Find where the given text appears and provide that cell's center as (X, Y) coordinate. 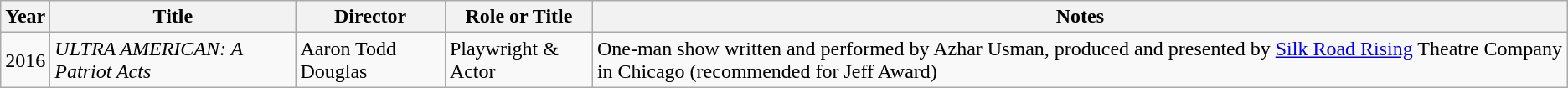
Aaron Todd Douglas (370, 60)
Playwright & Actor (518, 60)
One-man show written and performed by Azhar Usman, produced and presented by Silk Road Rising Theatre Company in Chicago (recommended for Jeff Award) (1080, 60)
Title (173, 17)
2016 (25, 60)
Notes (1080, 17)
Director (370, 17)
Role or Title (518, 17)
ULTRA AMERICAN: A Patriot Acts (173, 60)
Year (25, 17)
